Return [X, Y] of the center of cell containing provided text 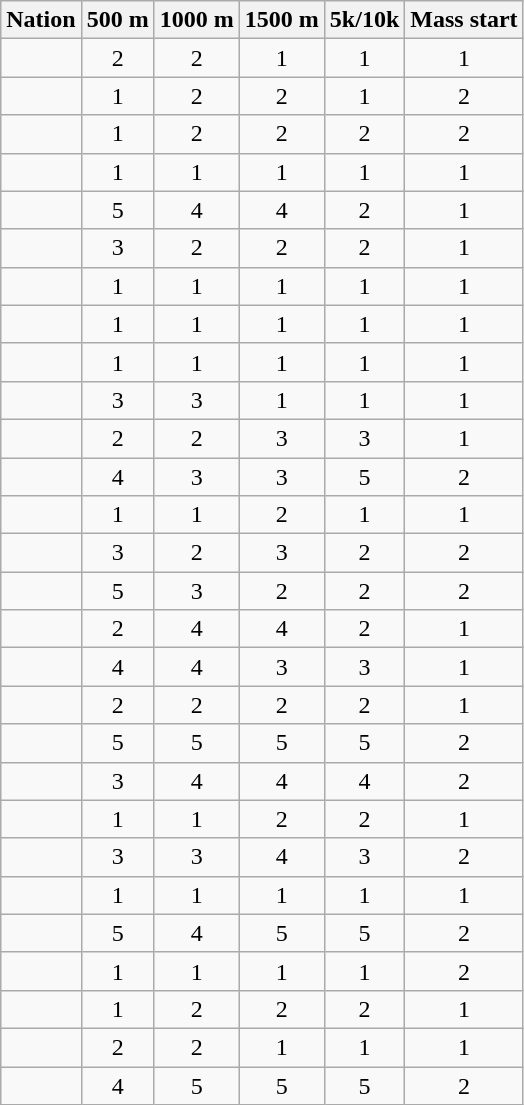
Nation [41, 20]
Mass start [464, 20]
1000 m [196, 20]
1500 m [282, 20]
500 m [118, 20]
5k/10k [364, 20]
